Capture the cell that displays the provided text and extract its [x, y] central coordinate. 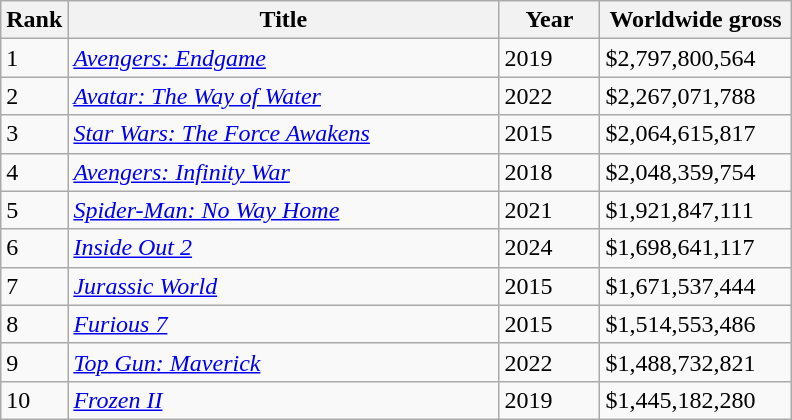
Furious 7 [284, 324]
Star Wars: The Force Awakens [284, 134]
10 [34, 400]
2018 [550, 172]
$1,698,641,117 [696, 248]
$1,671,537,444 [696, 286]
Inside Out 2 [284, 248]
3 [34, 134]
2024 [550, 248]
$2,267,071,788 [696, 96]
1 [34, 58]
Avatar: The Way of Water [284, 96]
6 [34, 248]
Spider-Man: No Way Home [284, 210]
$1,488,732,821 [696, 362]
$2,064,615,817 [696, 134]
Year [550, 20]
Avengers: Infinity War [284, 172]
9 [34, 362]
Frozen II [284, 400]
Rank [34, 20]
Top Gun: Maverick [284, 362]
2021 [550, 210]
Jurassic World [284, 286]
Avengers: Endgame [284, 58]
7 [34, 286]
8 [34, 324]
4 [34, 172]
$2,797,800,564 [696, 58]
$1,445,182,280 [696, 400]
Title [284, 20]
5 [34, 210]
Worldwide gross [696, 20]
2 [34, 96]
$1,514,553,486 [696, 324]
$1,921,847,111 [696, 210]
$2,048,359,754 [696, 172]
